Find where the given text appears and provide that cell's center as [X, Y] coordinate. 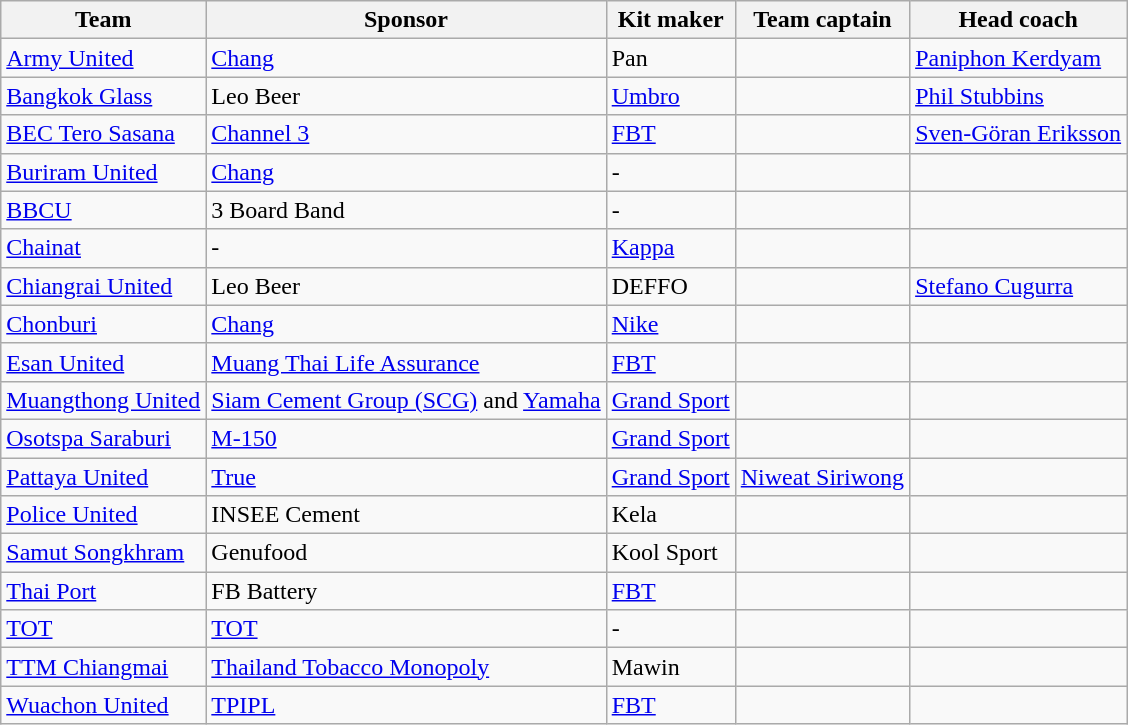
FB Battery [406, 591]
Mawin [670, 667]
Police United [104, 515]
Kela [670, 515]
Sponsor [406, 20]
Kit maker [670, 20]
Osotspa Saraburi [104, 438]
Pan [670, 58]
Chiangrai United [104, 286]
Channel 3 [406, 134]
Siam Cement Group (SCG) and Yamaha [406, 400]
Team [104, 20]
Team captain [822, 20]
Umbro [670, 96]
Genufood [406, 553]
Muangthong United [104, 400]
Head coach [1018, 20]
Thailand Tobacco Monopoly [406, 667]
Bangkok Glass [104, 96]
True [406, 477]
Army United [104, 58]
Wuachon United [104, 705]
Paniphon Kerdyam [1018, 58]
Phil Stubbins [1018, 96]
Kool Sport [670, 553]
Muang Thai Life Assurance [406, 362]
Thai Port [104, 591]
Esan United [104, 362]
Stefano Cugurra [1018, 286]
3 Board Band [406, 210]
TTM Chiangmai [104, 667]
Chonburi [104, 324]
TPIPL [406, 705]
Samut Songkhram [104, 553]
Buriram United [104, 172]
INSEE Cement [406, 515]
DEFFO [670, 286]
Sven-Göran Eriksson [1018, 134]
Chainat [104, 248]
M-150 [406, 438]
Nike [670, 324]
BEC Tero Sasana [104, 134]
BBCU [104, 210]
Niweat Siriwong [822, 477]
Pattaya United [104, 477]
Kappa [670, 248]
